Return (x, y) of the center of cell containing provided text 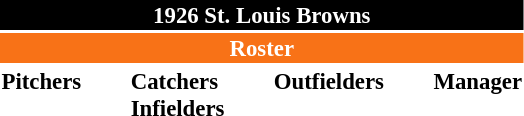
1926 St. Louis Browns (262, 15)
Roster (262, 48)
